Capture the cell that displays the provided text and extract its [x, y] central coordinate. 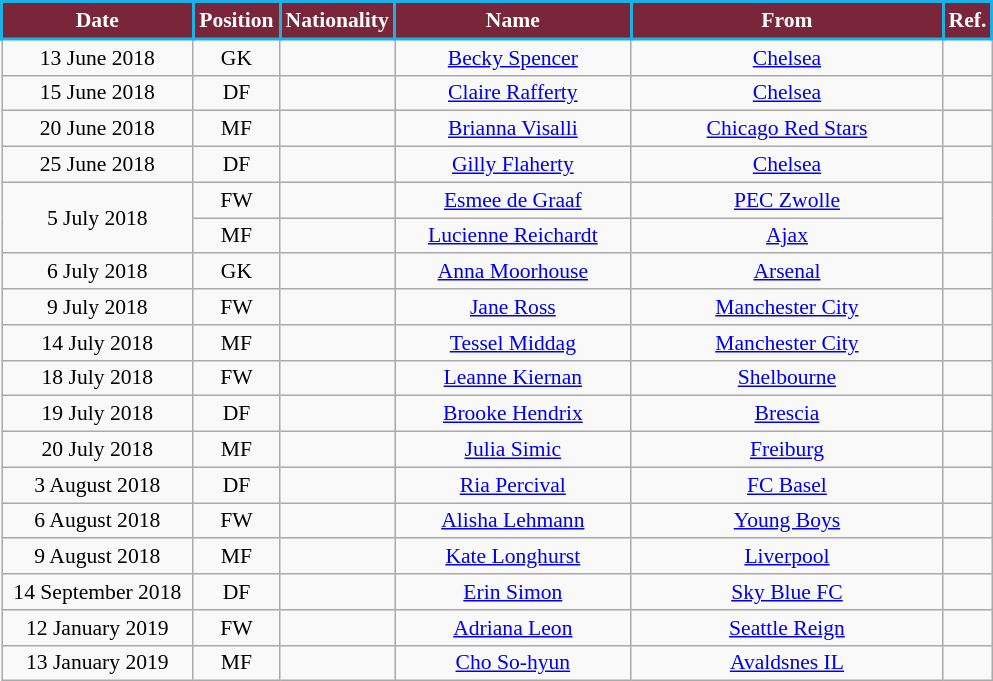
6 August 2018 [98, 521]
Sky Blue FC [787, 592]
Nationality [338, 20]
Jane Ross [514, 307]
5 July 2018 [98, 218]
13 January 2019 [98, 663]
Leanne Kiernan [514, 378]
14 July 2018 [98, 343]
Tessel Middag [514, 343]
3 August 2018 [98, 485]
Becky Spencer [514, 57]
Kate Longhurst [514, 557]
Brianna Visalli [514, 129]
12 January 2019 [98, 628]
Adriana Leon [514, 628]
Chicago Red Stars [787, 129]
Young Boys [787, 521]
19 July 2018 [98, 414]
Anna Moorhouse [514, 272]
14 September 2018 [98, 592]
20 July 2018 [98, 450]
15 June 2018 [98, 93]
Ajax [787, 236]
From [787, 20]
9 July 2018 [98, 307]
6 July 2018 [98, 272]
20 June 2018 [98, 129]
18 July 2018 [98, 378]
Position [236, 20]
25 June 2018 [98, 165]
FC Basel [787, 485]
Claire Rafferty [514, 93]
Ref. [968, 20]
Arsenal [787, 272]
13 June 2018 [98, 57]
Liverpool [787, 557]
PEC Zwolle [787, 200]
Name [514, 20]
Avaldsnes IL [787, 663]
Esmee de Graaf [514, 200]
Alisha Lehmann [514, 521]
Cho So-hyun [514, 663]
Ria Percival [514, 485]
Lucienne Reichardt [514, 236]
Erin Simon [514, 592]
Date [98, 20]
9 August 2018 [98, 557]
Julia Simic [514, 450]
Shelbourne [787, 378]
Seattle Reign [787, 628]
Brooke Hendrix [514, 414]
Brescia [787, 414]
Gilly Flaherty [514, 165]
Freiburg [787, 450]
